From the cell containing the given text, extract its center point as (x, y) coordinate. 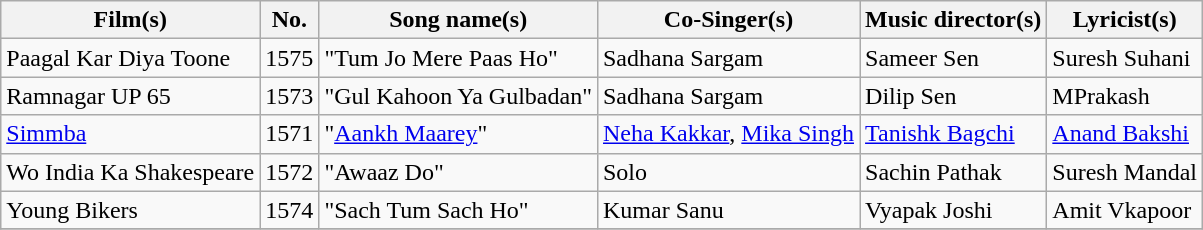
Co-Singer(s) (728, 20)
Paagal Kar Diya Toone (130, 58)
Neha Kakkar, Mika Singh (728, 134)
Sameer Sen (954, 58)
Vyapak Joshi (954, 210)
Suresh Mandal (1125, 172)
Dilip Sen (954, 96)
MPrakash (1125, 96)
Kumar Sanu (728, 210)
Tanishk Bagchi (954, 134)
1572 (290, 172)
Music director(s) (954, 20)
Lyricist(s) (1125, 20)
1574 (290, 210)
1575 (290, 58)
Sachin Pathak (954, 172)
Anand Bakshi (1125, 134)
"Aankh Maarey" (458, 134)
Suresh Suhani (1125, 58)
Amit Vkapoor (1125, 210)
Solo (728, 172)
"Sach Tum Sach Ho" (458, 210)
Film(s) (130, 20)
Simmba (130, 134)
"Tum Jo Mere Paas Ho" (458, 58)
1573 (290, 96)
Wo India Ka Shakespeare (130, 172)
"Gul Kahoon Ya Gulbadan" (458, 96)
"Awaaz Do" (458, 172)
No. (290, 20)
Ramnagar UP 65 (130, 96)
Young Bikers (130, 210)
1571 (290, 134)
Song name(s) (458, 20)
